Locate the cell with the specified text and output its (X, Y) center coordinate. 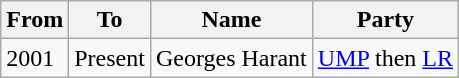
Present (110, 58)
Name (231, 20)
To (110, 20)
2001 (35, 58)
UMP then LR (385, 58)
From (35, 20)
Party (385, 20)
Georges Harant (231, 58)
